Return the [X, Y] coordinate for the center point of the cell that contains the specified text.  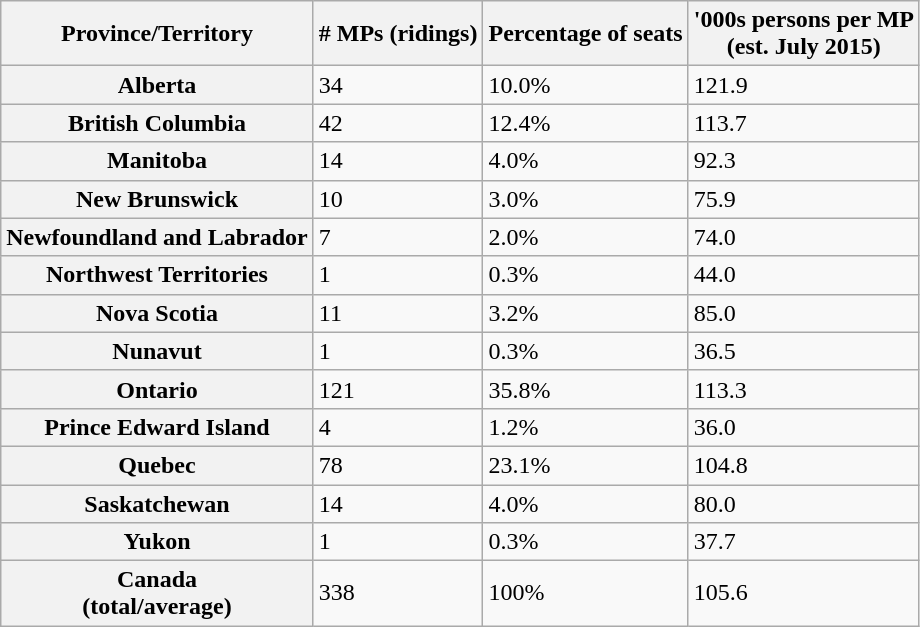
104.8 [804, 465]
3.2% [586, 313]
Nunavut [157, 351]
7 [398, 237]
10 [398, 199]
'000s persons per MP (est. July 2015) [804, 34]
Manitoba [157, 161]
Yukon [157, 542]
44.0 [804, 275]
Northwest Territories [157, 275]
1.2% [586, 427]
# MPs (ridings) [398, 34]
Saskatchewan [157, 503]
338 [398, 594]
Ontario [157, 389]
121 [398, 389]
78 [398, 465]
Canada(total/average) [157, 594]
80.0 [804, 503]
92.3 [804, 161]
Province/Territory [157, 34]
121.9 [804, 85]
3.0% [586, 199]
36.5 [804, 351]
2.0% [586, 237]
105.6 [804, 594]
Nova Scotia [157, 313]
British Columbia [157, 123]
4 [398, 427]
New Brunswick [157, 199]
35.8% [586, 389]
85.0 [804, 313]
42 [398, 123]
36.0 [804, 427]
100% [586, 594]
12.4% [586, 123]
Quebec [157, 465]
113.3 [804, 389]
Prince Edward Island [157, 427]
75.9 [804, 199]
Percentage of seats [586, 34]
37.7 [804, 542]
74.0 [804, 237]
11 [398, 313]
Alberta [157, 85]
Newfoundland and Labrador [157, 237]
34 [398, 85]
113.7 [804, 123]
10.0% [586, 85]
23.1% [586, 465]
